Determine the [x, y] coordinate at the center of the cell enclosing the given text.  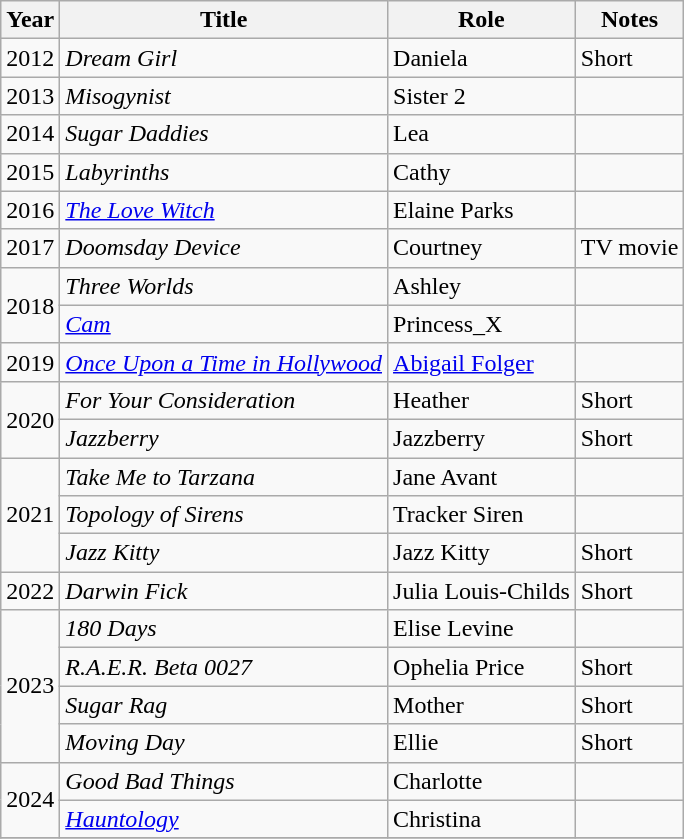
2013 [30, 96]
Doomsday Device [224, 248]
Sugar Daddies [224, 134]
The Love Witch [224, 210]
Jane Avant [482, 477]
2015 [30, 172]
Charlotte [482, 781]
Sugar Rag [224, 705]
TV movie [630, 248]
2022 [30, 591]
Princess_X [482, 324]
Moving Day [224, 743]
Ellie [482, 743]
2019 [30, 362]
2016 [30, 210]
Ophelia Price [482, 667]
Take Me to Tarzana [224, 477]
Courtney [482, 248]
Elaine Parks [482, 210]
Christina [482, 819]
2020 [30, 419]
Hauntology [224, 819]
Good Bad Things [224, 781]
Misogynist [224, 96]
Heather [482, 400]
Role [482, 20]
Topology of Sirens [224, 515]
Labyrinths [224, 172]
Daniela [482, 58]
Cam [224, 324]
Darwin Fick [224, 591]
For Your Consideration [224, 400]
2014 [30, 134]
Ashley [482, 286]
R.A.E.R. Beta 0027 [224, 667]
Lea [482, 134]
Tracker Siren [482, 515]
2024 [30, 800]
2012 [30, 58]
Cathy [482, 172]
2018 [30, 305]
Dream Girl [224, 58]
Notes [630, 20]
2017 [30, 248]
180 Days [224, 629]
Three Worlds [224, 286]
Julia Louis-Childs [482, 591]
Elise Levine [482, 629]
Once Upon a Time in Hollywood [224, 362]
Title [224, 20]
2021 [30, 515]
Year [30, 20]
Mother [482, 705]
Abigail Folger [482, 362]
Sister 2 [482, 96]
2023 [30, 686]
